From the cell containing the given text, extract its center point as (x, y) coordinate. 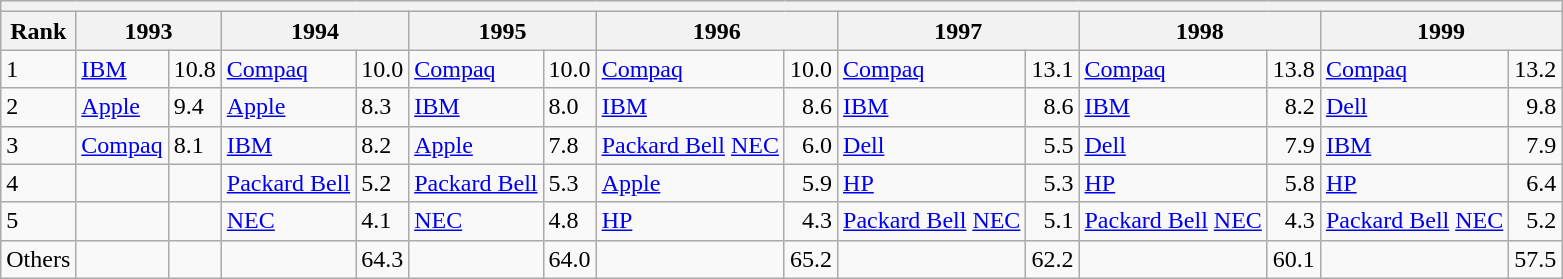
57.5 (1536, 259)
5.1 (1052, 221)
1999 (1440, 31)
8.0 (570, 107)
8.1 (194, 145)
Rank (38, 31)
Others (38, 259)
4.1 (382, 221)
1994 (314, 31)
1995 (502, 31)
64.0 (570, 259)
5.8 (1294, 183)
8.3 (382, 107)
10.8 (194, 69)
5 (38, 221)
64.3 (382, 259)
1997 (958, 31)
1 (38, 69)
6.4 (1536, 183)
1996 (716, 31)
65.2 (810, 259)
5.5 (1052, 145)
13.8 (1294, 69)
2 (38, 107)
60.1 (1294, 259)
9.8 (1536, 107)
1998 (1200, 31)
1993 (148, 31)
4.8 (570, 221)
7.8 (570, 145)
6.0 (810, 145)
5.9 (810, 183)
3 (38, 145)
9.4 (194, 107)
62.2 (1052, 259)
13.1 (1052, 69)
13.2 (1536, 69)
4 (38, 183)
